Locate the cell with the specified text and output its [x, y] center coordinate. 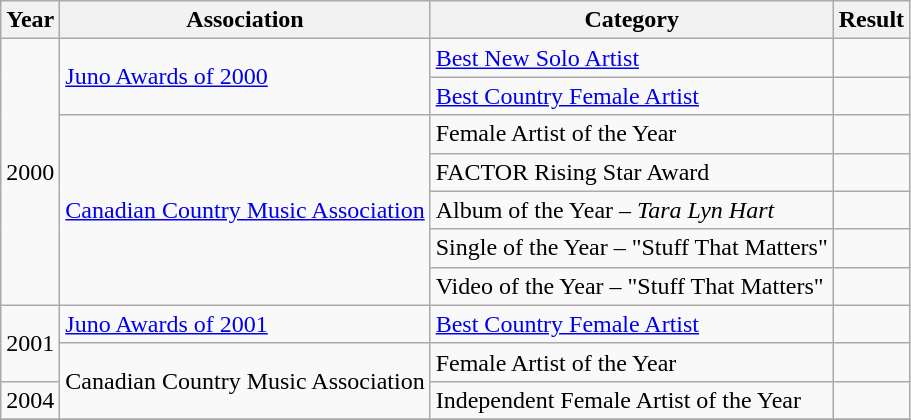
FACTOR Rising Star Award [632, 172]
Category [632, 20]
Juno Awards of 2001 [245, 324]
2000 [30, 172]
Album of the Year – Tara Lyn Hart [632, 210]
Single of the Year – "Stuff That Matters" [632, 248]
Best New Solo Artist [632, 58]
Video of the Year – "Stuff That Matters" [632, 286]
Association [245, 20]
2001 [30, 343]
Result [871, 20]
Independent Female Artist of the Year [632, 400]
Year [30, 20]
2004 [30, 400]
Juno Awards of 2000 [245, 77]
